Determine the (x, y) coordinate at the center of the cell enclosing the given text.  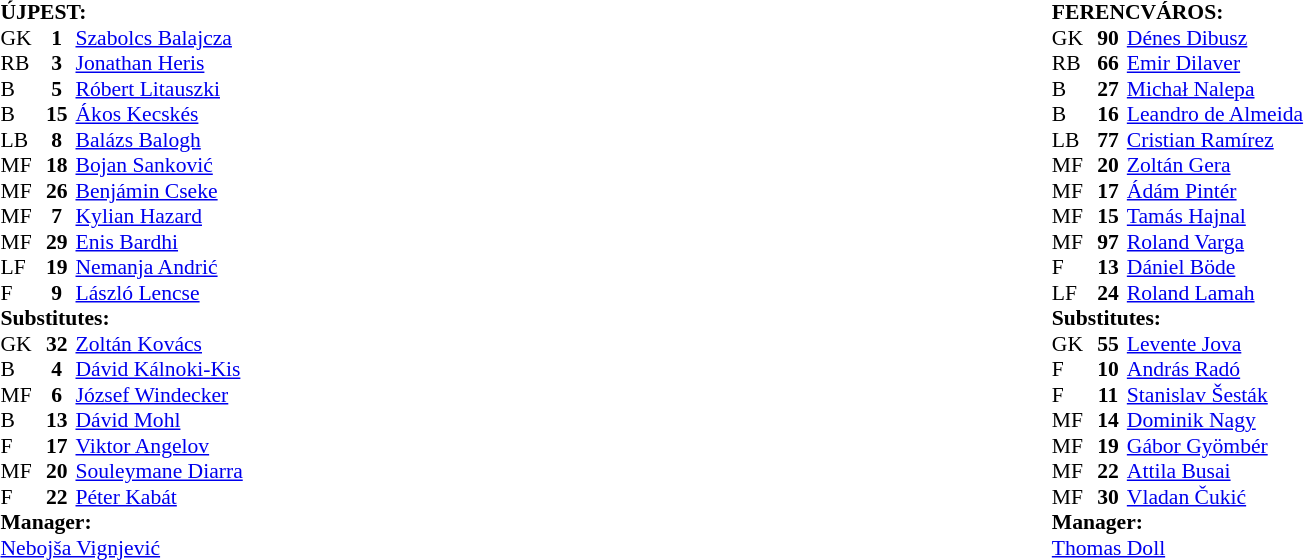
Zoltán Kovács (160, 344)
7 (57, 217)
Roland Varga (1215, 242)
Attila Busai (1215, 471)
Kylian Hazard (160, 217)
Dávid Kálnoki-Kis (160, 369)
30 (1108, 497)
Zoltán Gera (1215, 165)
8 (57, 140)
Enis Bardhi (160, 242)
Gábor Gyömbér (1215, 446)
Szabolcs Balajcza (160, 38)
Souleymane Diarra (160, 471)
László Lencse (160, 293)
Dániel Böde (1215, 267)
Roland Lamah (1215, 293)
Bojan Sanković (160, 165)
55 (1108, 344)
14 (1108, 421)
26 (57, 191)
Róbert Litauszki (160, 89)
32 (57, 344)
Emir Dilaver (1215, 63)
4 (57, 369)
Michał Nalepa (1215, 89)
9 (57, 293)
András Radó (1215, 369)
Balázs Balogh (160, 140)
Benjámin Cseke (160, 191)
77 (1108, 140)
Nemanja Andrić (160, 267)
Ádám Pintér (1215, 191)
Dominik Nagy (1215, 421)
5 (57, 89)
József Windecker (160, 395)
FERENCVÁROS: (1178, 13)
11 (1108, 395)
Levente Jova (1215, 344)
Leandro de Almeida (1215, 115)
1 (57, 38)
Viktor Angelov (160, 446)
27 (1108, 89)
Tamás Hajnal (1215, 217)
18 (57, 165)
Stanislav Šesták (1215, 395)
10 (1108, 369)
ÚJPEST: (121, 13)
16 (1108, 115)
66 (1108, 63)
Cristian Ramírez (1215, 140)
Ákos Kecskés (160, 115)
29 (57, 242)
24 (1108, 293)
90 (1108, 38)
Dávid Mohl (160, 421)
6 (57, 395)
Péter Kabát (160, 497)
Dénes Dibusz (1215, 38)
3 (57, 63)
Vladan Čukić (1215, 497)
Jonathan Heris (160, 63)
97 (1108, 242)
